Detect which cell encompasses the target text, then output its [x, y] center coordinate. 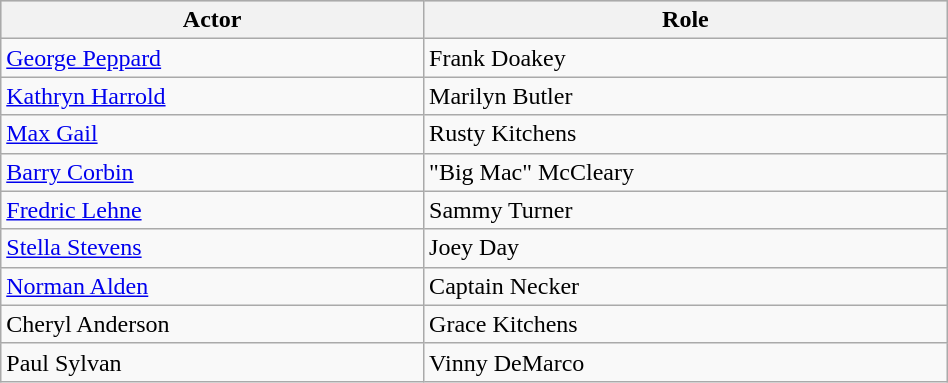
Barry Corbin [212, 172]
Grace Kitchens [686, 324]
"Big Mac" McCleary [686, 172]
Kathryn Harrold [212, 96]
George Peppard [212, 58]
Joey Day [686, 248]
Role [686, 20]
Paul Sylvan [212, 362]
Rusty Kitchens [686, 134]
Actor [212, 20]
Fredric Lehne [212, 210]
Stella Stevens [212, 248]
Marilyn Butler [686, 96]
Frank Doakey [686, 58]
Sammy Turner [686, 210]
Vinny DeMarco [686, 362]
Max Gail [212, 134]
Norman Alden [212, 286]
Captain Necker [686, 286]
Cheryl Anderson [212, 324]
